Output the (x, y) coordinate of the center of the cell containing the given text.  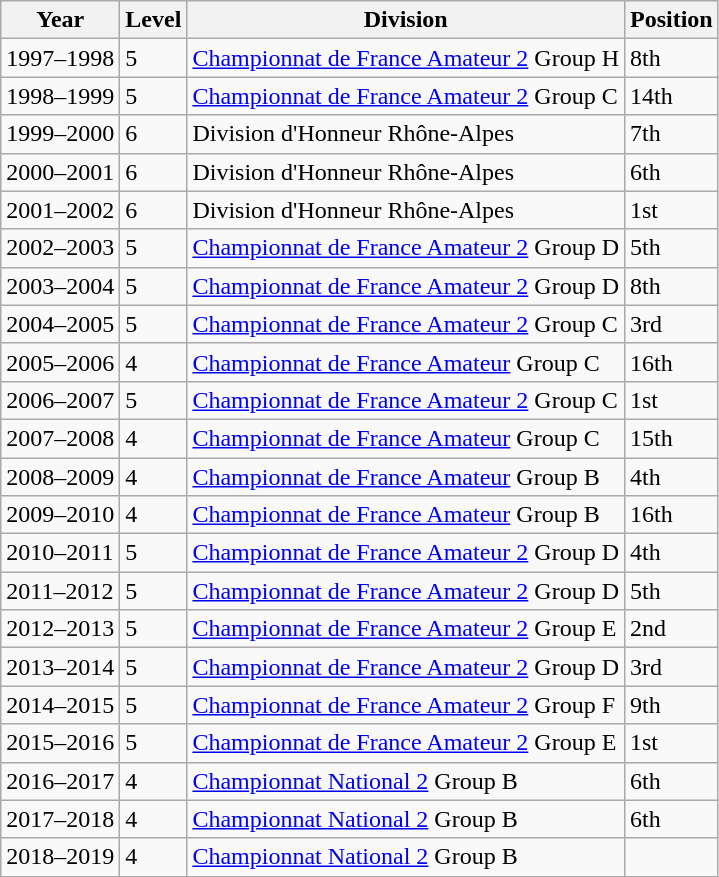
1997–1998 (60, 58)
2018–2019 (60, 857)
2009–2010 (60, 515)
2001–2002 (60, 210)
2006–2007 (60, 400)
2015–2016 (60, 743)
Championnat de France Amateur 2 Group H (406, 58)
2004–2005 (60, 324)
Year (60, 20)
2002–2003 (60, 248)
2008–2009 (60, 477)
2013–2014 (60, 667)
Position (671, 20)
Championnat de France Amateur 2 Group F (406, 705)
2017–2018 (60, 819)
Level (154, 20)
1998–1999 (60, 96)
14th (671, 96)
9th (671, 705)
1999–2000 (60, 134)
2005–2006 (60, 362)
2016–2017 (60, 781)
2010–2011 (60, 553)
Division (406, 20)
2011–2012 (60, 591)
2012–2013 (60, 629)
7th (671, 134)
2000–2001 (60, 172)
2007–2008 (60, 438)
2014–2015 (60, 705)
2nd (671, 629)
15th (671, 438)
2003–2004 (60, 286)
